Search for the cell housing the specified text and yield its (X, Y) center coordinate. 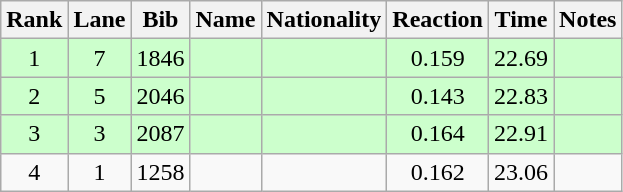
Rank (34, 20)
0.143 (438, 96)
Bib (160, 20)
Name (226, 20)
22.69 (520, 58)
5 (100, 96)
2087 (160, 134)
22.91 (520, 134)
23.06 (520, 172)
7 (100, 58)
2046 (160, 96)
Time (520, 20)
4 (34, 172)
22.83 (520, 96)
Notes (588, 20)
0.164 (438, 134)
0.159 (438, 58)
Nationality (324, 20)
Lane (100, 20)
0.162 (438, 172)
2 (34, 96)
Reaction (438, 20)
1846 (160, 58)
1258 (160, 172)
